From the cell containing the given text, extract its center point as (X, Y) coordinate. 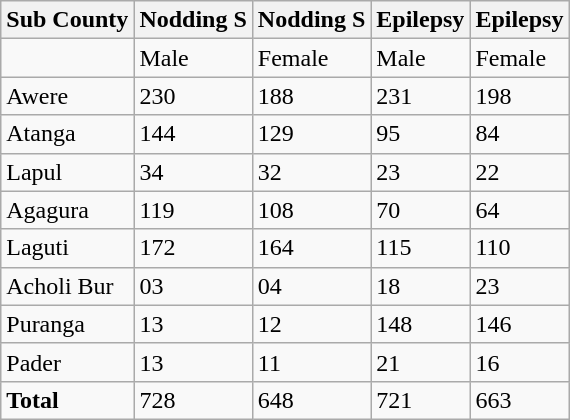
663 (520, 400)
164 (311, 248)
12 (311, 324)
03 (193, 286)
34 (193, 172)
119 (193, 210)
110 (520, 248)
115 (420, 248)
728 (193, 400)
230 (193, 96)
129 (311, 134)
198 (520, 96)
Pader (68, 362)
648 (311, 400)
231 (420, 96)
721 (420, 400)
18 (420, 286)
21 (420, 362)
108 (311, 210)
64 (520, 210)
04 (311, 286)
146 (520, 324)
Sub County (68, 20)
Puranga (68, 324)
11 (311, 362)
Total (68, 400)
95 (420, 134)
16 (520, 362)
70 (420, 210)
Atanga (68, 134)
Agagura (68, 210)
84 (520, 134)
172 (193, 248)
188 (311, 96)
22 (520, 172)
Laguti (68, 248)
144 (193, 134)
Acholi Bur (68, 286)
32 (311, 172)
148 (420, 324)
Lapul (68, 172)
Awere (68, 96)
